Scan for the cell matching the given text and deliver its [X, Y] coordinate at center. 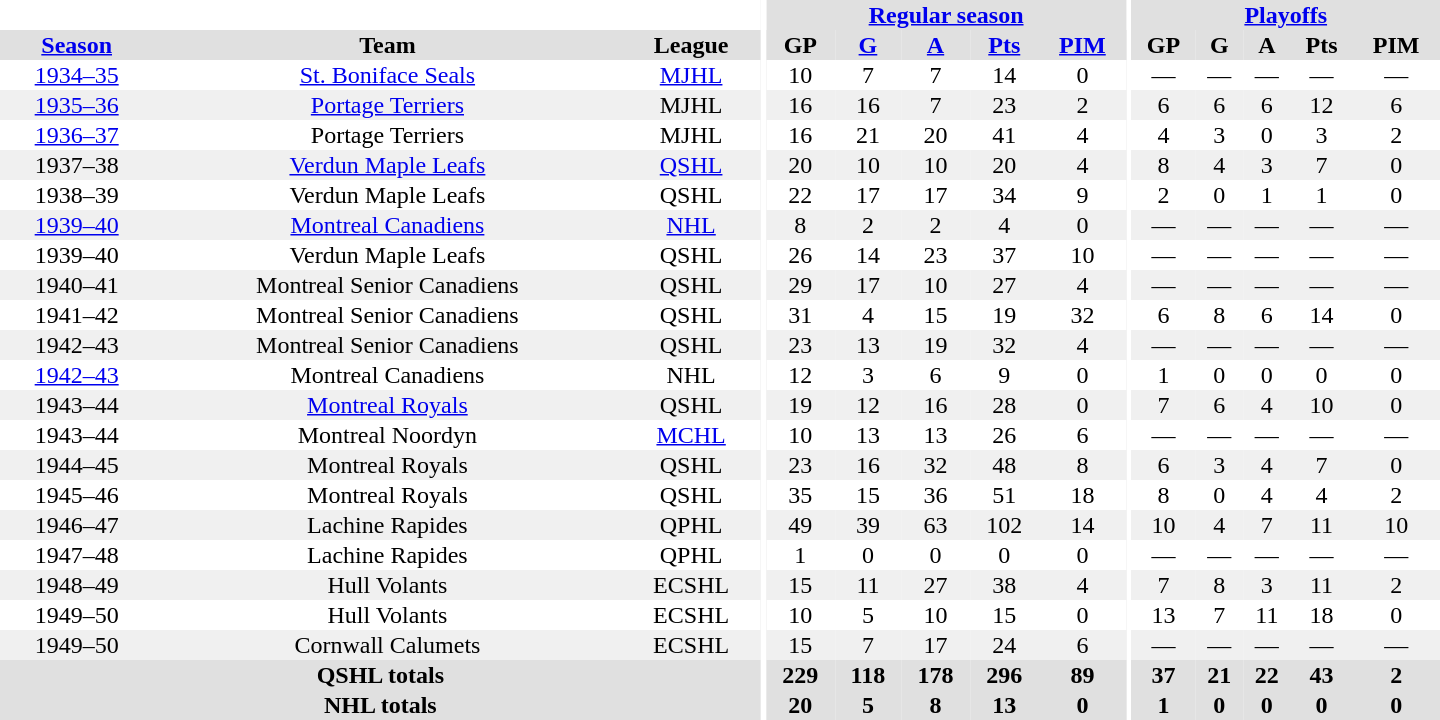
1940–41 [76, 285]
1935–36 [76, 105]
League [690, 45]
35 [800, 495]
29 [800, 285]
1945–46 [76, 495]
296 [1004, 675]
Cornwall Calumets [387, 645]
31 [800, 315]
1934–35 [76, 75]
1938–39 [76, 195]
Season [76, 45]
49 [800, 525]
34 [1004, 195]
41 [1004, 135]
QSHL totals [380, 675]
1947–48 [76, 555]
43 [1322, 675]
38 [1004, 585]
89 [1083, 675]
1944–45 [76, 465]
28 [1004, 405]
102 [1004, 525]
1936–37 [76, 135]
MCHL [690, 435]
39 [868, 525]
63 [936, 525]
1946–47 [76, 525]
1948–49 [76, 585]
51 [1004, 495]
Regular season [946, 15]
229 [800, 675]
24 [1004, 645]
Montreal Noordyn [387, 435]
1937–38 [76, 165]
1941–42 [76, 315]
36 [936, 495]
178 [936, 675]
St. Boniface Seals [387, 75]
NHL totals [380, 705]
Team [387, 45]
Playoffs [1286, 15]
48 [1004, 465]
118 [868, 675]
